Identify which cell holds the provided text, then report its (x, y) central coordinate. 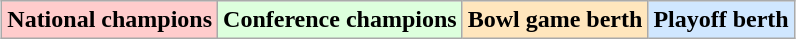
National champions (110, 20)
Bowl game berth (555, 20)
Conference champions (340, 20)
Playoff berth (721, 20)
